Search for the cell housing the specified text and yield its [x, y] center coordinate. 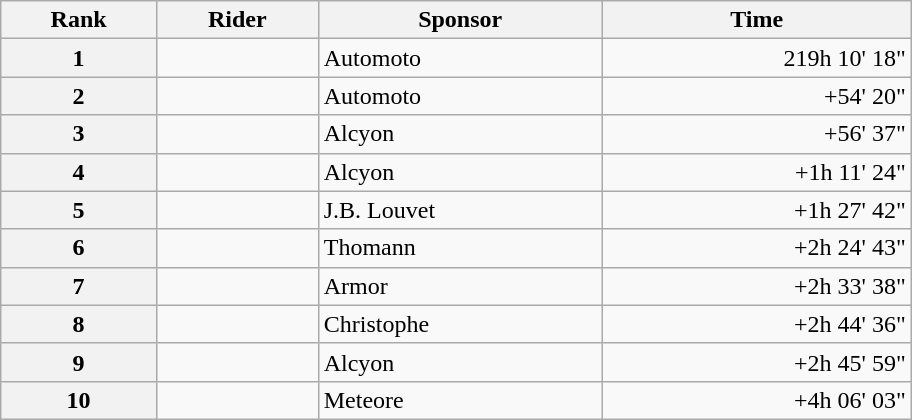
10 [79, 400]
+2h 33' 38" [756, 286]
Christophe [460, 324]
+1h 27' 42" [756, 210]
+1h 11' 24" [756, 172]
1 [79, 58]
Thomann [460, 248]
219h 10' 18" [756, 58]
7 [79, 286]
9 [79, 362]
Rider [237, 20]
Armor [460, 286]
Rank [79, 20]
+2h 24' 43" [756, 248]
Meteore [460, 400]
3 [79, 134]
+56' 37" [756, 134]
+4h 06' 03" [756, 400]
+2h 45' 59" [756, 362]
Time [756, 20]
+2h 44' 36" [756, 324]
5 [79, 210]
J.B. Louvet [460, 210]
+54' 20" [756, 96]
6 [79, 248]
Sponsor [460, 20]
2 [79, 96]
8 [79, 324]
4 [79, 172]
